Scan for the cell matching the given text and deliver its (x, y) coordinate at center. 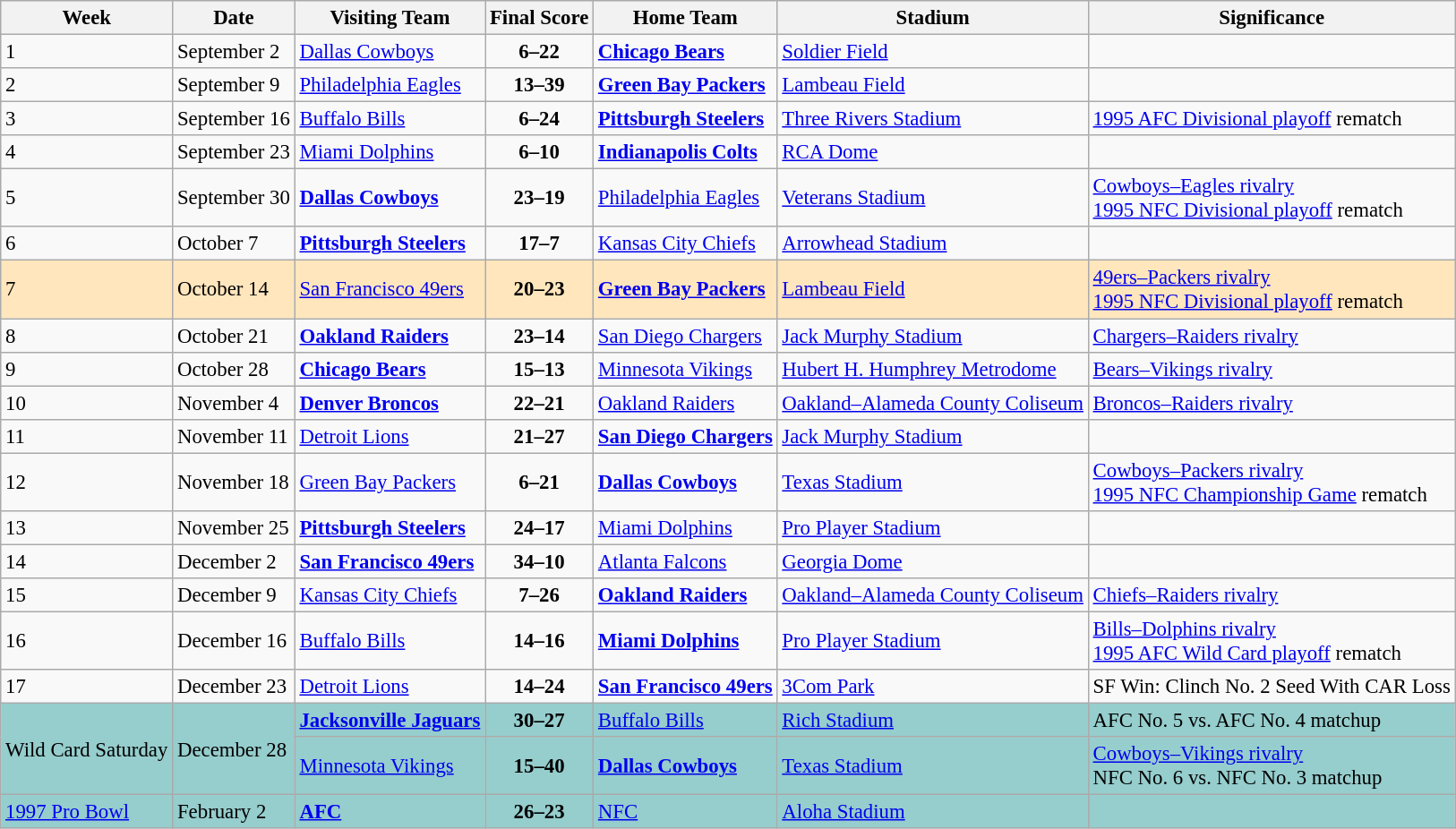
Veterans Stadium (933, 199)
Final Score (539, 18)
Stadium (933, 18)
34–10 (539, 561)
15–40 (539, 766)
23–19 (539, 199)
24–17 (539, 528)
Hubert H. Humphrey Metrodome (933, 369)
SF Win: Clinch No. 2 Seed With CAR Loss (1272, 687)
Week (87, 18)
1 (87, 52)
Denver Broncos (390, 403)
21–27 (539, 436)
7 (87, 290)
December 2 (234, 561)
Wild Card Saturday (87, 749)
Bills–Dolphins rivalry1995 AFC Wild Card playoff rematch (1272, 641)
6–24 (539, 119)
Rich Stadium (933, 721)
16 (87, 641)
17 (87, 687)
17–7 (539, 244)
November 25 (234, 528)
Home Team (686, 18)
30–27 (539, 721)
September 9 (234, 85)
23–14 (539, 336)
2 (87, 85)
22–21 (539, 403)
3Com Park (933, 687)
Chargers–Raiders rivalry (1272, 336)
6–22 (539, 52)
20–23 (539, 290)
September 23 (234, 152)
Significance (1272, 18)
Three Rivers Stadium (933, 119)
September 2 (234, 52)
1995 AFC Divisional playoff rematch (1272, 119)
Aloha Stadium (933, 812)
14–24 (539, 687)
10 (87, 403)
9 (87, 369)
Indianapolis Colts (686, 152)
December 28 (234, 749)
13 (87, 528)
1997 Pro Bowl (87, 812)
Soldier Field (933, 52)
October 14 (234, 290)
13–39 (539, 85)
RCA Dome (933, 152)
Jacksonville Jaguars (390, 721)
11 (87, 436)
Atlanta Falcons (686, 561)
February 2 (234, 812)
12 (87, 482)
3 (87, 119)
7–26 (539, 595)
6 (87, 244)
26–23 (539, 812)
December 23 (234, 687)
Chiefs–Raiders rivalry (1272, 595)
Georgia Dome (933, 561)
5 (87, 199)
4 (87, 152)
6–10 (539, 152)
September 30 (234, 199)
15 (87, 595)
December 9 (234, 595)
October 7 (234, 244)
AFC (390, 812)
14–16 (539, 641)
Visiting Team (390, 18)
December 16 (234, 641)
8 (87, 336)
Cowboys–Packers rivalry1995 NFC Championship Game rematch (1272, 482)
November 4 (234, 403)
Cowboys–Eagles rivalry1995 NFC Divisional playoff rematch (1272, 199)
Date (234, 18)
November 11 (234, 436)
6–21 (539, 482)
Cowboys–Vikings rivalryNFC No. 6 vs. NFC No. 3 matchup (1272, 766)
Bears–Vikings rivalry (1272, 369)
September 16 (234, 119)
14 (87, 561)
NFC (686, 812)
October 28 (234, 369)
Arrowhead Stadium (933, 244)
AFC No. 5 vs. AFC No. 4 matchup (1272, 721)
November 18 (234, 482)
49ers–Packers rivalry1995 NFC Divisional playoff rematch (1272, 290)
15–13 (539, 369)
Broncos–Raiders rivalry (1272, 403)
October 21 (234, 336)
